Return (x, y) of the center of cell containing provided text 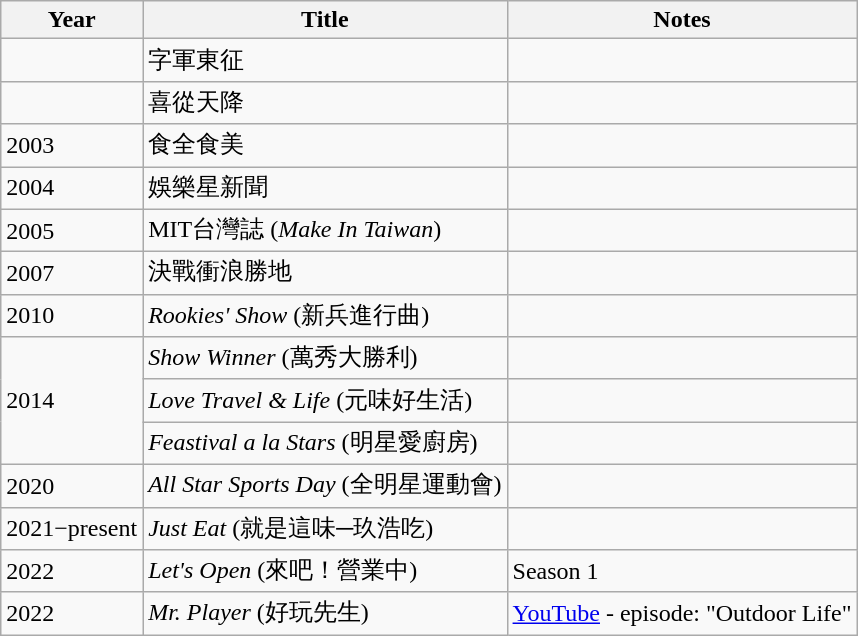
2014 (72, 401)
Year (72, 20)
Mr. Player (好玩先生) (325, 614)
Rookies' Show (新兵進行曲) (325, 316)
2003 (72, 146)
Notes (682, 20)
Feastival a la Stars (明星愛廚房) (325, 444)
2005 (72, 230)
MIT台灣誌 (Make In Taiwan) (325, 230)
Just Eat (就是這味─玖浩吃) (325, 528)
2020 (72, 486)
Love Travel & Life (元味好生活) (325, 400)
Let's Open (來吧！營業中) (325, 572)
2007 (72, 274)
食全食美 (325, 146)
All Star Sports Day (全明星運動會) (325, 486)
2010 (72, 316)
Title (325, 20)
Show Winner (萬秀大勝利) (325, 358)
2021−present (72, 528)
娛樂星新聞 (325, 188)
字軍東征 (325, 60)
Season 1 (682, 572)
決戰衝浪勝地 (325, 274)
喜從天降 (325, 102)
2004 (72, 188)
YouTube - episode: "Outdoor Life" (682, 614)
